Capture the cell that displays the provided text and extract its [x, y] central coordinate. 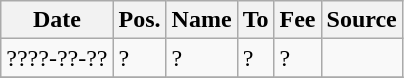
Date [57, 20]
Source [362, 20]
Fee [298, 20]
To [256, 20]
????-??-?? [57, 58]
Pos. [140, 20]
Name [202, 20]
